Pinpoint the cell where the given text exists, returning its [X, Y] midpoint coordinate. 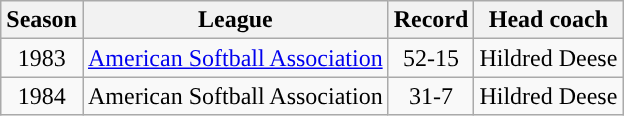
Record [431, 20]
1984 [42, 96]
1983 [42, 58]
31-7 [431, 96]
Head coach [548, 20]
Season [42, 20]
League [235, 20]
52-15 [431, 58]
